Return the (x, y) coordinate for the center point of the cell that contains the specified text.  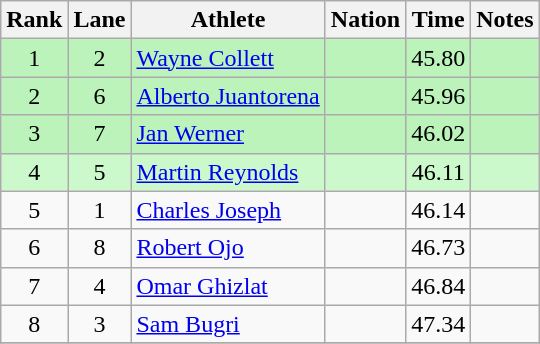
46.84 (438, 286)
Charles Joseph (228, 210)
Robert Ojo (228, 248)
Jan Werner (228, 134)
Time (438, 20)
Athlete (228, 20)
46.11 (438, 172)
46.73 (438, 248)
45.80 (438, 58)
Nation (365, 20)
Martin Reynolds (228, 172)
47.34 (438, 324)
Rank (34, 20)
Sam Bugri (228, 324)
46.14 (438, 210)
45.96 (438, 96)
Lane (100, 20)
Notes (505, 20)
Omar Ghizlat (228, 286)
Alberto Juantorena (228, 96)
Wayne Collett (228, 58)
46.02 (438, 134)
